Return the (X, Y) coordinate for the center point of the cell that contains the specified text.  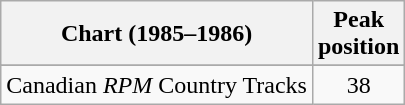
Canadian RPM Country Tracks (157, 85)
38 (358, 85)
Peakposition (358, 34)
Chart (1985–1986) (157, 34)
